Output the [x, y] coordinate of the center of the cell containing the given text.  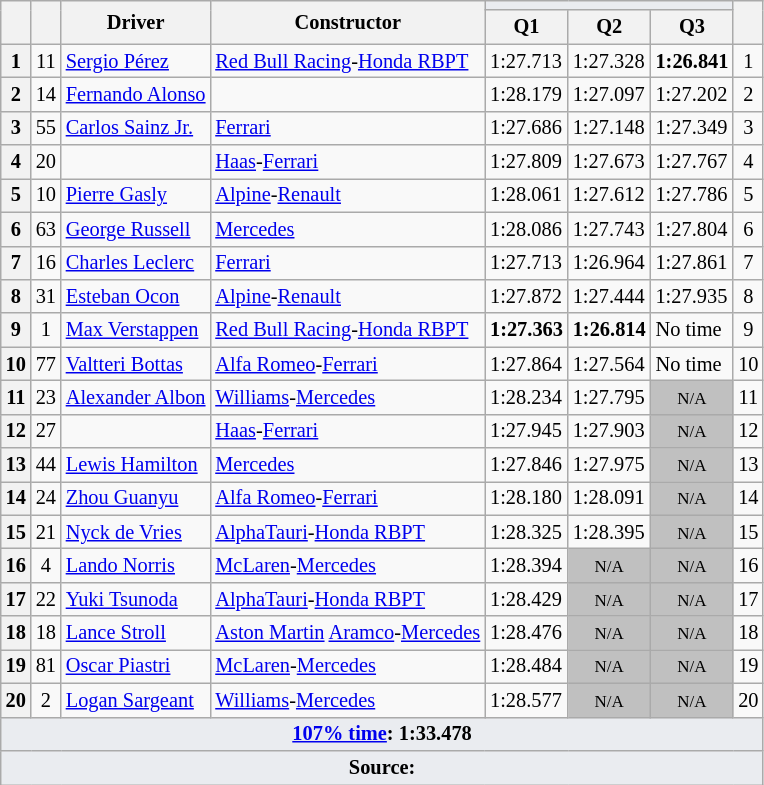
1:28.429 [526, 599]
1:28.091 [610, 498]
1:27.861 [692, 263]
1:27.673 [610, 162]
Aston Martin Aramco-Mercedes [348, 633]
Q1 [526, 27]
1:27.804 [692, 229]
Logan Sargeant [136, 700]
1:27.686 [526, 128]
1:28.394 [526, 565]
1:27.564 [610, 364]
77 [46, 364]
27 [46, 431]
George Russell [136, 229]
63 [46, 229]
Esteban Ocon [136, 296]
1:27.975 [610, 465]
Zhou Guanyu [136, 498]
107% time: 1:33.478 [382, 734]
1:27.349 [692, 128]
Pierre Gasly [136, 195]
Q3 [692, 27]
Sergio Pérez [136, 61]
Fernando Alonso [136, 94]
1:27.903 [610, 431]
Oscar Piastri [136, 666]
1:27.444 [610, 296]
Lando Norris [136, 565]
24 [46, 498]
Valtteri Bottas [136, 364]
1:26.964 [610, 263]
1:26.814 [610, 330]
81 [46, 666]
1:28.577 [526, 700]
44 [46, 465]
1:27.872 [526, 296]
1:28.484 [526, 666]
Alexander Albon [136, 397]
1:27.935 [692, 296]
Driver [136, 22]
1:27.846 [526, 465]
1:28.086 [526, 229]
Lewis Hamilton [136, 465]
1:27.363 [526, 330]
Charles Leclerc [136, 263]
1:27.767 [692, 162]
Yuki Tsunoda [136, 599]
1:28.395 [610, 532]
1:28.325 [526, 532]
31 [46, 296]
1:28.061 [526, 195]
1:27.612 [610, 195]
Lance Stroll [136, 633]
1:27.864 [526, 364]
1:27.148 [610, 128]
22 [46, 599]
1:27.945 [526, 431]
1:27.795 [610, 397]
23 [46, 397]
Q2 [610, 27]
Source: [382, 767]
1:28.180 [526, 498]
1:27.786 [692, 195]
55 [46, 128]
1:27.328 [610, 61]
Nyck de Vries [136, 532]
1:28.476 [526, 633]
Max Verstappen [136, 330]
Constructor [348, 22]
1:27.743 [610, 229]
1:28.179 [526, 94]
1:27.202 [692, 94]
1:28.234 [526, 397]
1:26.841 [692, 61]
1:27.809 [526, 162]
1:27.097 [610, 94]
Carlos Sainz Jr. [136, 128]
21 [46, 532]
